Identify which cell holds the provided text, then report its (X, Y) central coordinate. 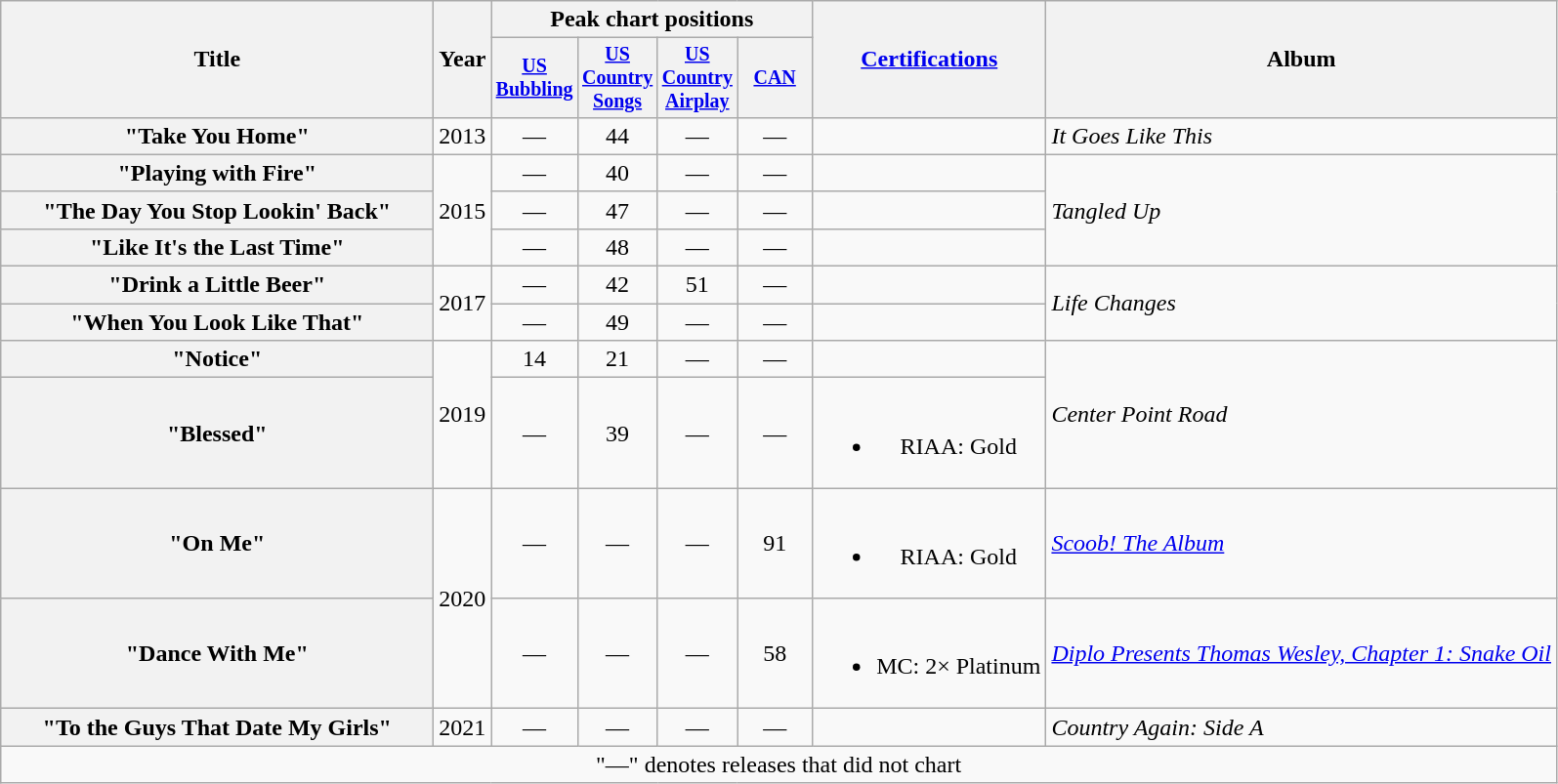
"On Me" (217, 543)
US Country Airplay (697, 78)
Album (1301, 60)
Life Changes (1301, 304)
51 (697, 285)
Country Again: Side A (1301, 727)
"Playing with Fire" (217, 173)
Certifications (930, 60)
"To the Guys That Date My Girls" (217, 727)
Title (217, 60)
"Blessed" (217, 433)
40 (617, 173)
CAN (776, 78)
"Notice" (217, 359)
Tangled Up (1301, 210)
48 (617, 247)
Scoob! The Album (1301, 543)
2017 (463, 304)
2019 (463, 414)
21 (617, 359)
It Goes Like This (1301, 136)
"Take You Home" (217, 136)
42 (617, 285)
58 (776, 654)
14 (534, 359)
"—" denotes releases that did not chart (779, 764)
Year (463, 60)
2013 (463, 136)
39 (617, 433)
"Drink a Little Beer" (217, 285)
91 (776, 543)
2020 (463, 598)
Center Point Road (1301, 414)
MC: 2× Platinum (930, 654)
"Dance With Me" (217, 654)
2021 (463, 727)
US Bubbling (534, 78)
"The Day You Stop Lookin' Back" (217, 210)
Peak chart positions (653, 20)
US Country Songs (617, 78)
49 (617, 322)
Diplo Presents Thomas Wesley, Chapter 1: Snake Oil (1301, 654)
2015 (463, 210)
"When You Look Like That" (217, 322)
"Like It's the Last Time" (217, 247)
44 (617, 136)
47 (617, 210)
